From the cell containing the given text, extract its center point as [x, y] coordinate. 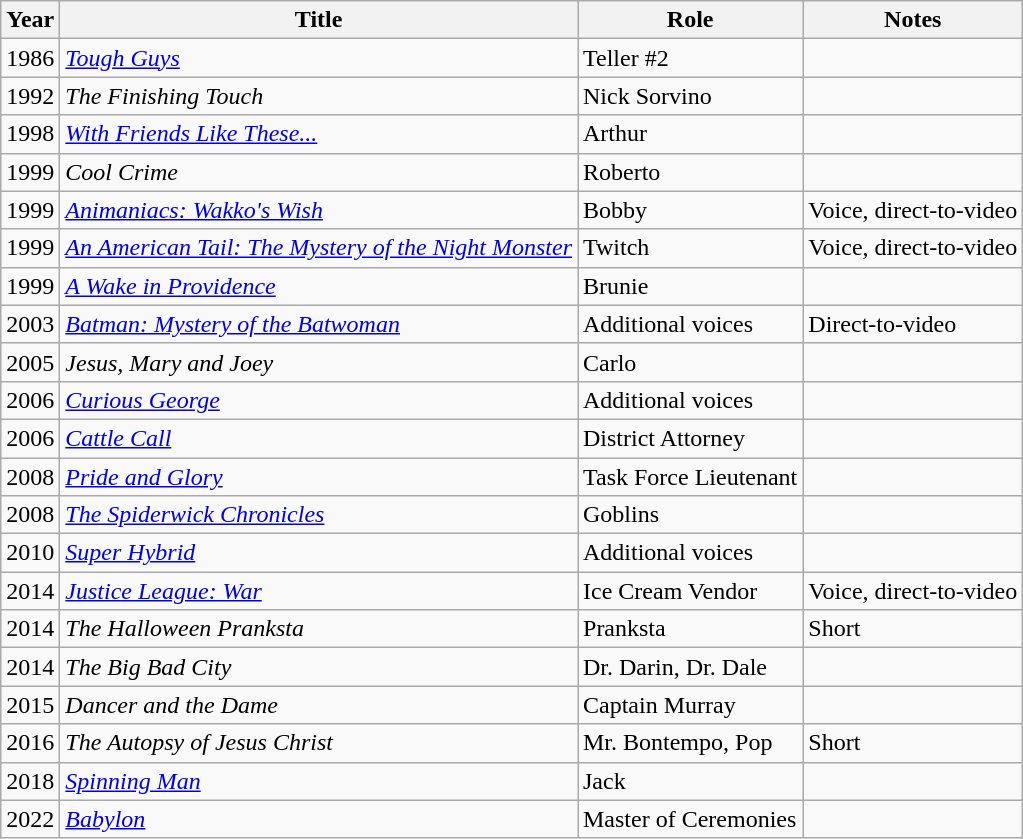
Year [30, 20]
Jesus, Mary and Joey [319, 362]
Batman: Mystery of the Batwoman [319, 324]
The Finishing Touch [319, 96]
The Autopsy of Jesus Christ [319, 743]
A Wake in Providence [319, 286]
Captain Murray [690, 705]
2003 [30, 324]
Pride and Glory [319, 477]
Roberto [690, 172]
Twitch [690, 248]
2010 [30, 553]
Justice League: War [319, 591]
Brunie [690, 286]
2016 [30, 743]
Arthur [690, 134]
1986 [30, 58]
1998 [30, 134]
1992 [30, 96]
Animaniacs: Wakko's Wish [319, 210]
Title [319, 20]
District Attorney [690, 438]
Direct-to-video [913, 324]
The Big Bad City [319, 667]
2015 [30, 705]
The Halloween Pranksta [319, 629]
Goblins [690, 515]
Master of Ceremonies [690, 819]
Cattle Call [319, 438]
Task Force Lieutenant [690, 477]
Curious George [319, 400]
Pranksta [690, 629]
Tough Guys [319, 58]
Dr. Darin, Dr. Dale [690, 667]
2022 [30, 819]
The Spiderwick Chronicles [319, 515]
Cool Crime [319, 172]
Babylon [319, 819]
Jack [690, 781]
Role [690, 20]
Notes [913, 20]
Carlo [690, 362]
2005 [30, 362]
Bobby [690, 210]
With Friends Like These... [319, 134]
Mr. Bontempo, Pop [690, 743]
Teller #2 [690, 58]
2018 [30, 781]
An American Tail: The Mystery of the Night Monster [319, 248]
Dancer and the Dame [319, 705]
Super Hybrid [319, 553]
Ice Cream Vendor [690, 591]
Spinning Man [319, 781]
Nick Sorvino [690, 96]
